Search for the cell housing the specified text and yield its [X, Y] center coordinate. 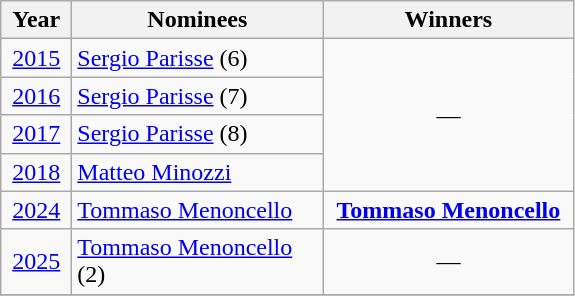
Year [36, 20]
Nominees [198, 20]
2015 [36, 58]
Winners [448, 20]
Sergio Parisse (7) [198, 96]
2017 [36, 134]
2025 [36, 262]
Tommaso Menoncello (2) [198, 262]
Sergio Parisse (8) [198, 134]
2016 [36, 96]
Sergio Parisse (6) [198, 58]
2018 [36, 172]
2024 [36, 210]
Matteo Minozzi [198, 172]
